Return [x, y] of the center of cell containing provided text 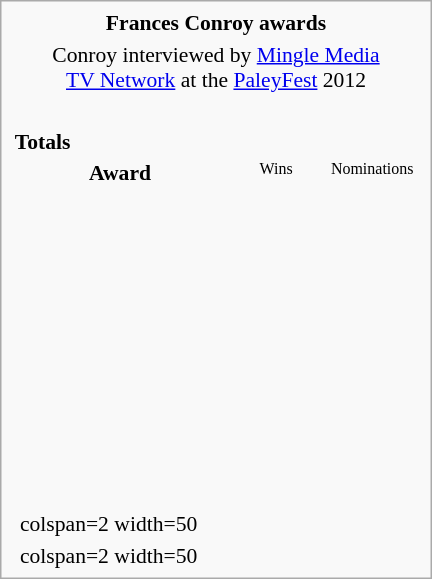
Totals Award Wins Nominations [216, 302]
Frances Conroy awards [216, 23]
Totals [216, 141]
Award [120, 173]
Conroy interviewed by Mingle Media TV Network at the PaleyFest 2012 [216, 67]
Nominations [372, 173]
Wins [276, 173]
